From the cell containing the given text, extract its center point as [x, y] coordinate. 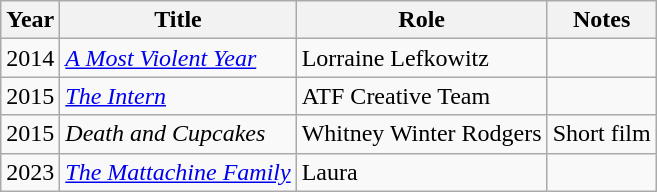
The Mattachine Family [178, 172]
Death and Cupcakes [178, 134]
ATF Creative Team [422, 96]
Year [30, 20]
Title [178, 20]
2014 [30, 58]
A Most Violent Year [178, 58]
Laura [422, 172]
2023 [30, 172]
Lorraine Lefkowitz [422, 58]
The Intern [178, 96]
Notes [602, 20]
Whitney Winter Rodgers [422, 134]
Short film [602, 134]
Role [422, 20]
